Output the [X, Y] coordinate of the center of the cell containing the given text.  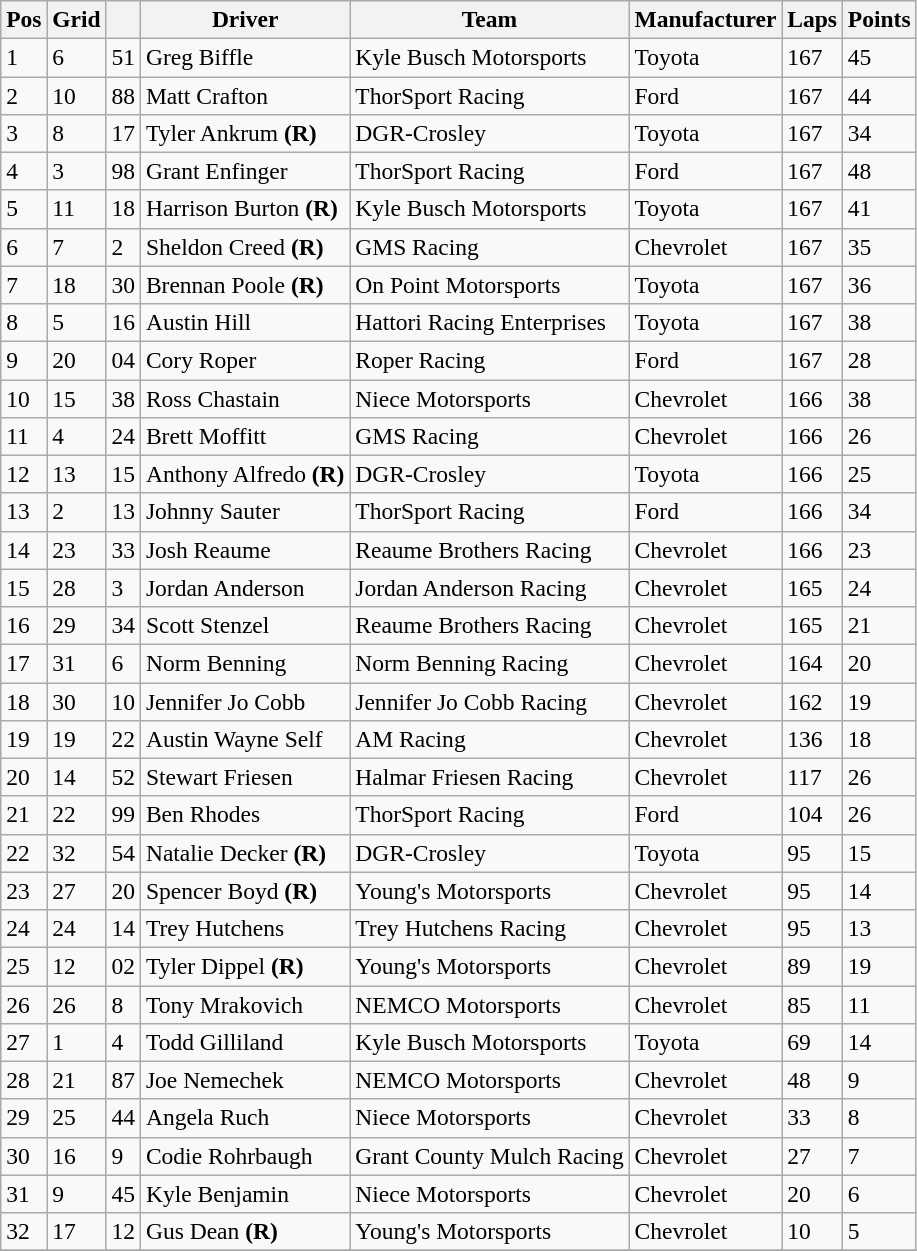
Jennifer Jo Cobb [244, 701]
Points [879, 19]
Trey Hutchens [244, 928]
117 [812, 777]
Pos [24, 19]
04 [123, 360]
Ben Rhodes [244, 815]
02 [123, 966]
Joe Nemechek [244, 1080]
Grant County Mulch Racing [490, 1156]
Halmar Friesen Racing [490, 777]
88 [123, 95]
Jordan Anderson Racing [490, 588]
104 [812, 815]
85 [812, 1004]
Kyle Benjamin [244, 1194]
Austin Wayne Self [244, 739]
Laps [812, 19]
Gus Dean (R) [244, 1231]
Trey Hutchens Racing [490, 928]
Jordan Anderson [244, 588]
Austin Hill [244, 322]
35 [879, 247]
162 [812, 701]
Natalie Decker (R) [244, 853]
Ross Chastain [244, 398]
51 [123, 57]
Johnny Sauter [244, 512]
Josh Reaume [244, 550]
Grant Enfinger [244, 171]
Roper Racing [490, 360]
Manufacturer [706, 19]
Team [490, 19]
Tyler Ankrum (R) [244, 133]
Norm Benning [244, 663]
Brennan Poole (R) [244, 285]
89 [812, 966]
Hattori Racing Enterprises [490, 322]
Brett Moffitt [244, 436]
52 [123, 777]
69 [812, 1042]
54 [123, 853]
Spencer Boyd (R) [244, 891]
98 [123, 171]
Sheldon Creed (R) [244, 247]
164 [812, 663]
Codie Rohrbaugh [244, 1156]
136 [812, 739]
Tyler Dippel (R) [244, 966]
Jennifer Jo Cobb Racing [490, 701]
99 [123, 815]
Greg Biffle [244, 57]
Tony Mrakovich [244, 1004]
41 [879, 209]
36 [879, 285]
AM Racing [490, 739]
Grid [76, 19]
Anthony Alfredo (R) [244, 474]
Stewart Friesen [244, 777]
On Point Motorsports [490, 285]
Scott Stenzel [244, 625]
Angela Ruch [244, 1118]
Driver [244, 19]
Norm Benning Racing [490, 663]
Todd Gilliland [244, 1042]
Harrison Burton (R) [244, 209]
Cory Roper [244, 360]
87 [123, 1080]
Matt Crafton [244, 95]
